Identify which cell holds the provided text, then report its [x, y] central coordinate. 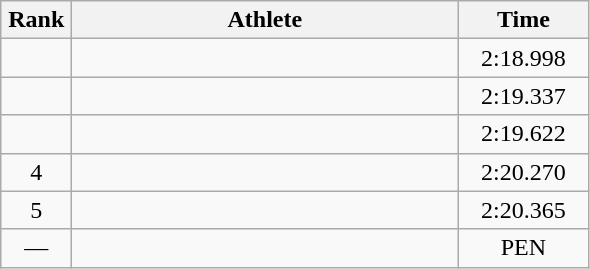
2:20.270 [524, 172]
— [36, 248]
2:20.365 [524, 210]
4 [36, 172]
Time [524, 20]
Rank [36, 20]
Athlete [265, 20]
5 [36, 210]
2:19.337 [524, 96]
2:19.622 [524, 134]
2:18.998 [524, 58]
PEN [524, 248]
